Capture the cell that displays the provided text and extract its [x, y] central coordinate. 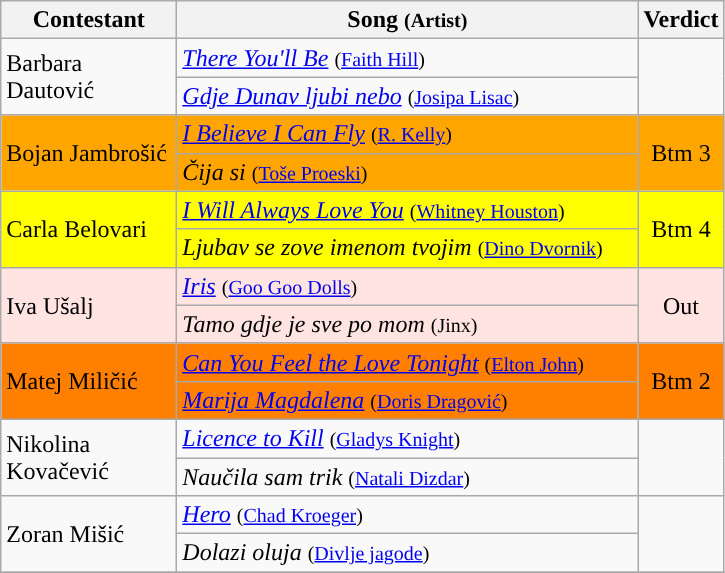
Licence to Kill (Gladys Knight) [408, 438]
There You'll Be (Faith Hill) [408, 58]
Contestant [89, 20]
Song (Artist) [408, 20]
Matej Miličić [89, 381]
Barbara Dautović [89, 77]
Tamo gdje je sve po mom (Jinx) [408, 324]
Out [681, 305]
Bojan Jambrošić [89, 153]
Iris (Goo Goo Dolls) [408, 286]
Carla Belovari [89, 229]
Marija Magdalena (Doris Dragović) [408, 400]
Zoran Mišić [89, 534]
I Believe I Can Fly (R. Kelly) [408, 134]
Can You Feel the Love Tonight (Elton John) [408, 362]
Btm 3 [681, 153]
Iva Ušalj [89, 305]
I Will Always Love You (Whitney Houston) [408, 210]
Dolazi oluja (Divlje jagode) [408, 553]
Btm 2 [681, 381]
Verdict [681, 20]
Nikolina Kovačević [89, 457]
Ljubav se zove imenom tvojim (Dino Dvornik) [408, 248]
Btm 4 [681, 229]
Gdje Dunav ljubi nebo (Josipa Lisac) [408, 96]
Hero (Chad Kroeger) [408, 515]
Naučila sam trik (Natali Dizdar) [408, 477]
Čija si (Toše Proeski) [408, 172]
